Capture the cell that displays the provided text and extract its (X, Y) central coordinate. 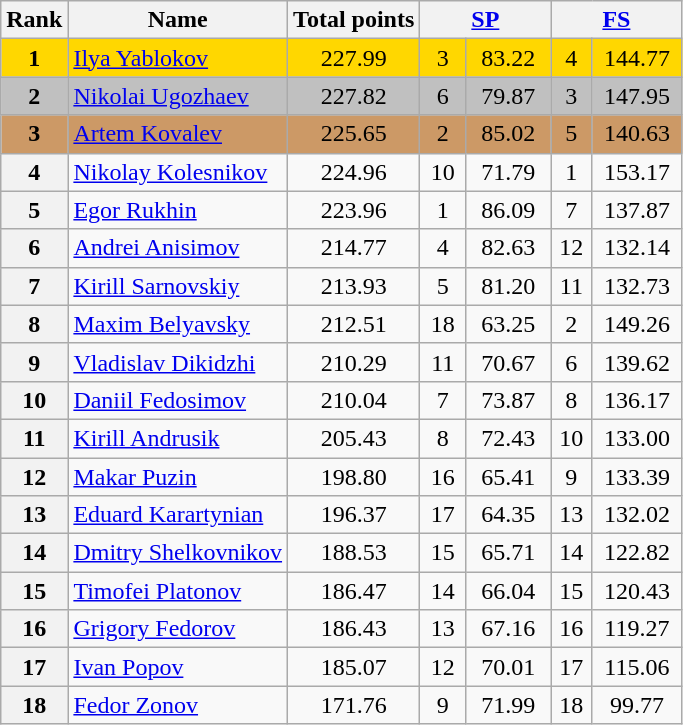
72.43 (508, 438)
223.96 (354, 210)
196.37 (354, 515)
Name (178, 20)
213.93 (354, 286)
122.82 (637, 553)
Nikolai Ugozhaev (178, 96)
86.09 (508, 210)
224.96 (354, 172)
132.14 (637, 248)
66.04 (508, 591)
Ilya Yablokov (178, 58)
81.20 (508, 286)
Eduard Karartynian (178, 515)
Egor Rukhin (178, 210)
85.02 (508, 134)
214.77 (354, 248)
71.79 (508, 172)
Daniil Fedosimov (178, 400)
Maxim Belyavsky (178, 324)
70.01 (508, 667)
171.76 (354, 705)
Makar Puzin (178, 477)
132.73 (637, 286)
133.39 (637, 477)
227.99 (354, 58)
Andrei Anisimov (178, 248)
82.63 (508, 248)
132.02 (637, 515)
63.25 (508, 324)
212.51 (354, 324)
65.71 (508, 553)
137.87 (637, 210)
188.53 (354, 553)
210.04 (354, 400)
149.26 (637, 324)
79.87 (508, 96)
210.29 (354, 362)
Total points (354, 20)
120.43 (637, 591)
205.43 (354, 438)
67.16 (508, 629)
115.06 (637, 667)
198.80 (354, 477)
FS (616, 20)
Timofei Platonov (178, 591)
140.63 (637, 134)
139.62 (637, 362)
153.17 (637, 172)
Fedor Zonov (178, 705)
133.00 (637, 438)
70.67 (508, 362)
225.65 (354, 134)
227.82 (354, 96)
Dmitry Shelkovnikov (178, 553)
Ivan Popov (178, 667)
144.77 (637, 58)
Artem Kovalev (178, 134)
73.87 (508, 400)
Kirill Sarnovskiy (178, 286)
71.99 (508, 705)
Kirill Andrusik (178, 438)
99.77 (637, 705)
136.17 (637, 400)
147.95 (637, 96)
64.35 (508, 515)
Rank (34, 20)
186.47 (354, 591)
Grigory Fedorov (178, 629)
Nikolay Kolesnikov (178, 172)
186.43 (354, 629)
119.27 (637, 629)
185.07 (354, 667)
65.41 (508, 477)
Vladislav Dikidzhi (178, 362)
83.22 (508, 58)
SP (486, 20)
